Search for the cell housing the specified text and yield its [X, Y] center coordinate. 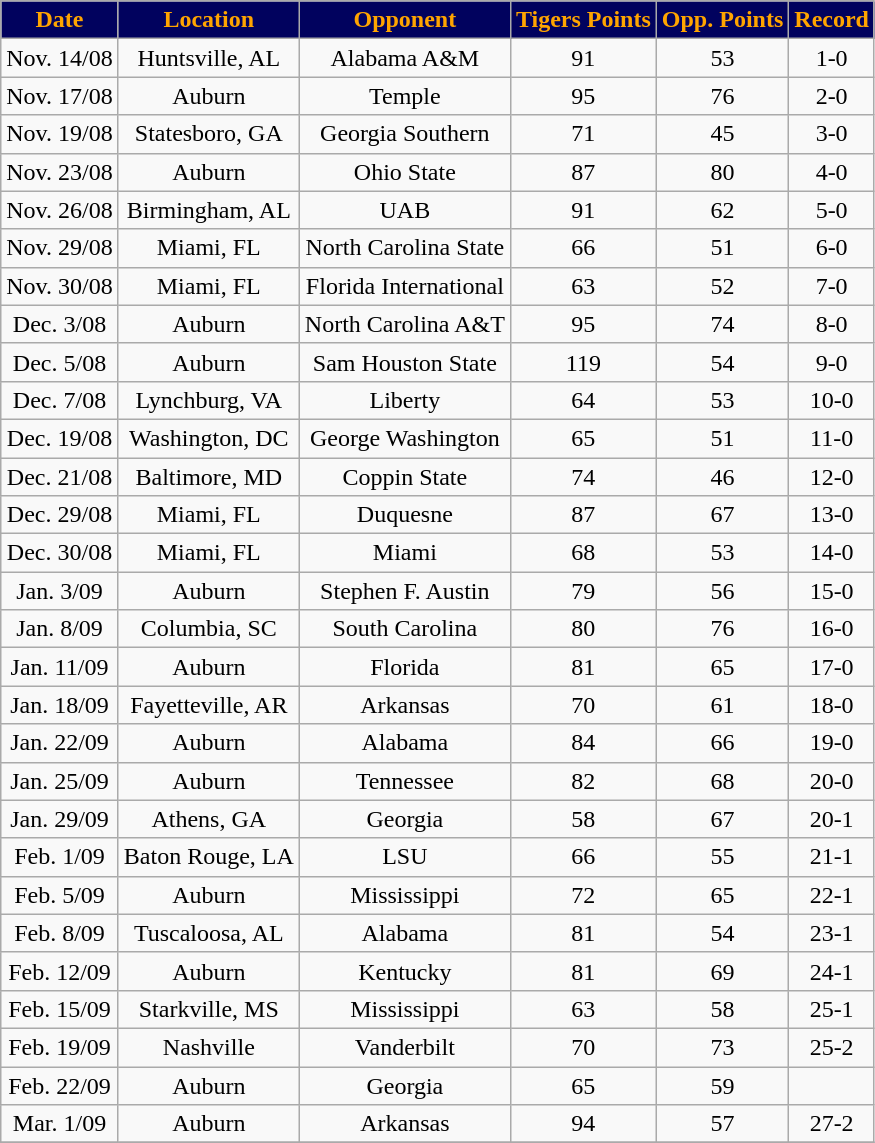
Miami [404, 553]
59 [722, 1085]
62 [722, 210]
24-1 [832, 971]
25-2 [832, 1047]
Starkville, MS [208, 1009]
Vanderbilt [404, 1047]
Nashville [208, 1047]
9-0 [832, 362]
George Washington [404, 438]
Jan. 3/09 [60, 591]
Columbia, SC [208, 629]
84 [583, 743]
10-0 [832, 400]
Dec. 21/08 [60, 477]
25-1 [832, 1009]
North Carolina State [404, 248]
Huntsville, AL [208, 58]
Dec. 29/08 [60, 515]
Tuscaloosa, AL [208, 933]
Duquesne [404, 515]
Coppin State [404, 477]
Feb. 5/09 [60, 895]
Mar. 1/09 [60, 1124]
21-1 [832, 857]
15-0 [832, 591]
Jan. 11/09 [60, 667]
Stephen F. Austin [404, 591]
Opponent [404, 20]
Nov. 17/08 [60, 96]
1-0 [832, 58]
8-0 [832, 324]
56 [722, 591]
79 [583, 591]
6-0 [832, 248]
Feb. 22/09 [60, 1085]
Tennessee [404, 781]
Statesboro, GA [208, 134]
Kentucky [404, 971]
Fayetteville, AR [208, 705]
Dec. 19/08 [60, 438]
Dec. 3/08 [60, 324]
11-0 [832, 438]
Baton Rouge, LA [208, 857]
Athens, GA [208, 819]
Georgia Southern [404, 134]
Florida [404, 667]
55 [722, 857]
Nov. 30/08 [60, 286]
Jan. 22/09 [60, 743]
Jan. 8/09 [60, 629]
Location [208, 20]
Tigers Points [583, 20]
45 [722, 134]
61 [722, 705]
Record [832, 20]
Temple [404, 96]
94 [583, 1124]
Alabama A&M [404, 58]
Feb. 19/09 [60, 1047]
13-0 [832, 515]
Jan. 25/09 [60, 781]
23-1 [832, 933]
73 [722, 1047]
119 [583, 362]
Dec. 30/08 [60, 553]
Washington, DC [208, 438]
Baltimore, MD [208, 477]
4-0 [832, 172]
Feb. 15/09 [60, 1009]
69 [722, 971]
Lynchburg, VA [208, 400]
72 [583, 895]
46 [722, 477]
Nov. 19/08 [60, 134]
Date [60, 20]
Feb. 8/09 [60, 933]
2-0 [832, 96]
17-0 [832, 667]
14-0 [832, 553]
71 [583, 134]
20-1 [832, 819]
Florida International [404, 286]
Dec. 7/08 [60, 400]
19-0 [832, 743]
UAB [404, 210]
Birmingham, AL [208, 210]
Jan. 18/09 [60, 705]
Dec. 5/08 [60, 362]
3-0 [832, 134]
12-0 [832, 477]
North Carolina A&T [404, 324]
LSU [404, 857]
South Carolina [404, 629]
52 [722, 286]
7-0 [832, 286]
Feb. 12/09 [60, 971]
Liberty [404, 400]
Nov. 26/08 [60, 210]
Nov. 29/08 [60, 248]
20-0 [832, 781]
57 [722, 1124]
82 [583, 781]
Nov. 23/08 [60, 172]
27-2 [832, 1124]
Nov. 14/08 [60, 58]
22-1 [832, 895]
Jan. 29/09 [60, 819]
Ohio State [404, 172]
64 [583, 400]
Sam Houston State [404, 362]
5-0 [832, 210]
Opp. Points [722, 20]
18-0 [832, 705]
Feb. 1/09 [60, 857]
16-0 [832, 629]
